Capture the cell that displays the provided text and extract its [x, y] central coordinate. 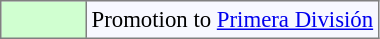
Promotion to Primera División [232, 20]
